Detect which cell encompasses the target text, then output its (x, y) center coordinate. 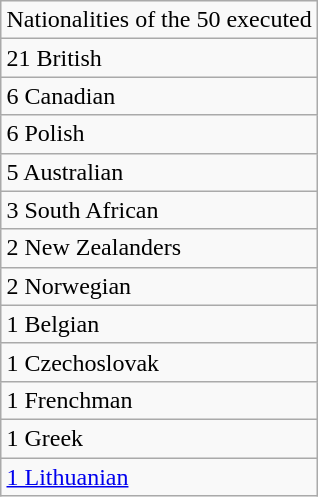
1 Belgian (159, 324)
1 Frenchman (159, 400)
Nationalities of the 50 executed (159, 20)
1 Greek (159, 438)
1 Czechoslovak (159, 362)
2 New Zealanders (159, 248)
21 British (159, 58)
6 Polish (159, 134)
1 Lithuanian (159, 477)
5 Australian (159, 172)
6 Canadian (159, 96)
2 Norwegian (159, 286)
3 South African (159, 210)
